Determine the [X, Y] coordinate at the center of the cell enclosing the given text.  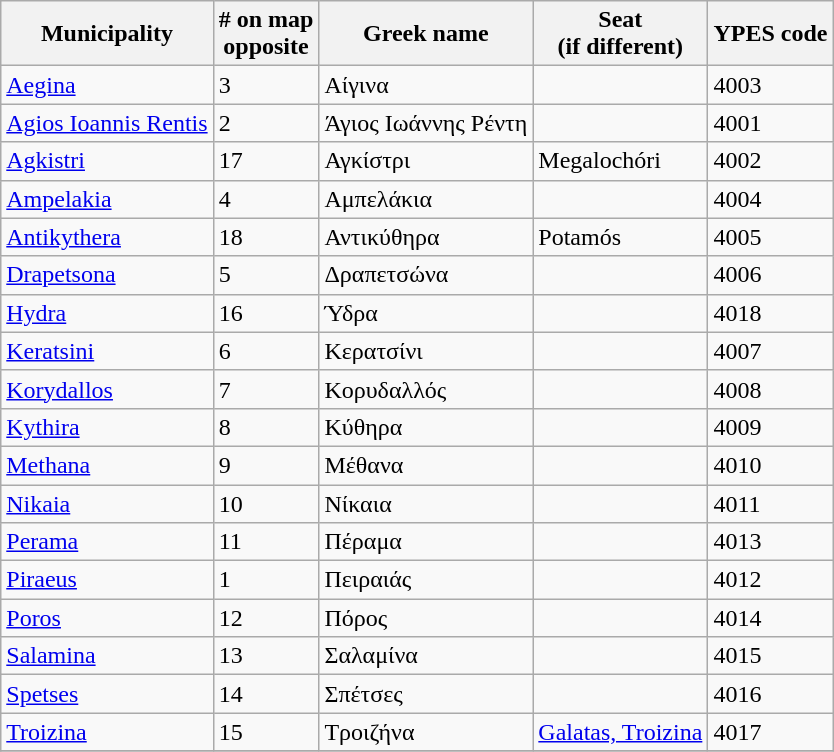
4003 [770, 85]
Πέραμα [426, 542]
Municipality [107, 34]
Ύδρα [426, 313]
10 [266, 503]
Nikaia [107, 503]
Antikythera [107, 237]
4009 [770, 427]
4013 [770, 542]
Greek name [426, 34]
Αίγινα [426, 85]
4007 [770, 351]
1 [266, 580]
4001 [770, 123]
Κορυδαλλός [426, 389]
Methana [107, 465]
Spetses [107, 694]
15 [266, 732]
Poros [107, 618]
4008 [770, 389]
Galatas, Troizina [620, 732]
Piraeus [107, 580]
5 [266, 275]
Korydallos [107, 389]
3 [266, 85]
Μέθανα [426, 465]
# on mapopposite [266, 34]
Seat(if different) [620, 34]
Κερατσίνι [426, 351]
Drapetsona [107, 275]
Πειραιάς [426, 580]
8 [266, 427]
4012 [770, 580]
Potamós [620, 237]
4016 [770, 694]
7 [266, 389]
9 [266, 465]
Hydra [107, 313]
Αμπελάκια [426, 199]
Σπέτσες [426, 694]
Αντικύθηρα [426, 237]
Σαλαμίνα [426, 656]
4018 [770, 313]
Aegina [107, 85]
Κύθηρα [426, 427]
Αγκίστρι [426, 161]
4011 [770, 503]
16 [266, 313]
Νίκαια [426, 503]
4002 [770, 161]
Troizina [107, 732]
Salamina [107, 656]
6 [266, 351]
4014 [770, 618]
Agios Ioannis Rentis [107, 123]
14 [266, 694]
4006 [770, 275]
Τροιζήνα [426, 732]
12 [266, 618]
4010 [770, 465]
4 [266, 199]
Perama [107, 542]
18 [266, 237]
4005 [770, 237]
Πόρος [426, 618]
Άγιος Ιωάννης Ρέντη [426, 123]
13 [266, 656]
11 [266, 542]
YPES code [770, 34]
2 [266, 123]
17 [266, 161]
4015 [770, 656]
4017 [770, 732]
Kythira [107, 427]
Δραπετσώνα [426, 275]
4004 [770, 199]
Megalochóri [620, 161]
Keratsini [107, 351]
Ampelakia [107, 199]
Agkistri [107, 161]
